Pinpoint the cell where the given text exists, returning its (x, y) midpoint coordinate. 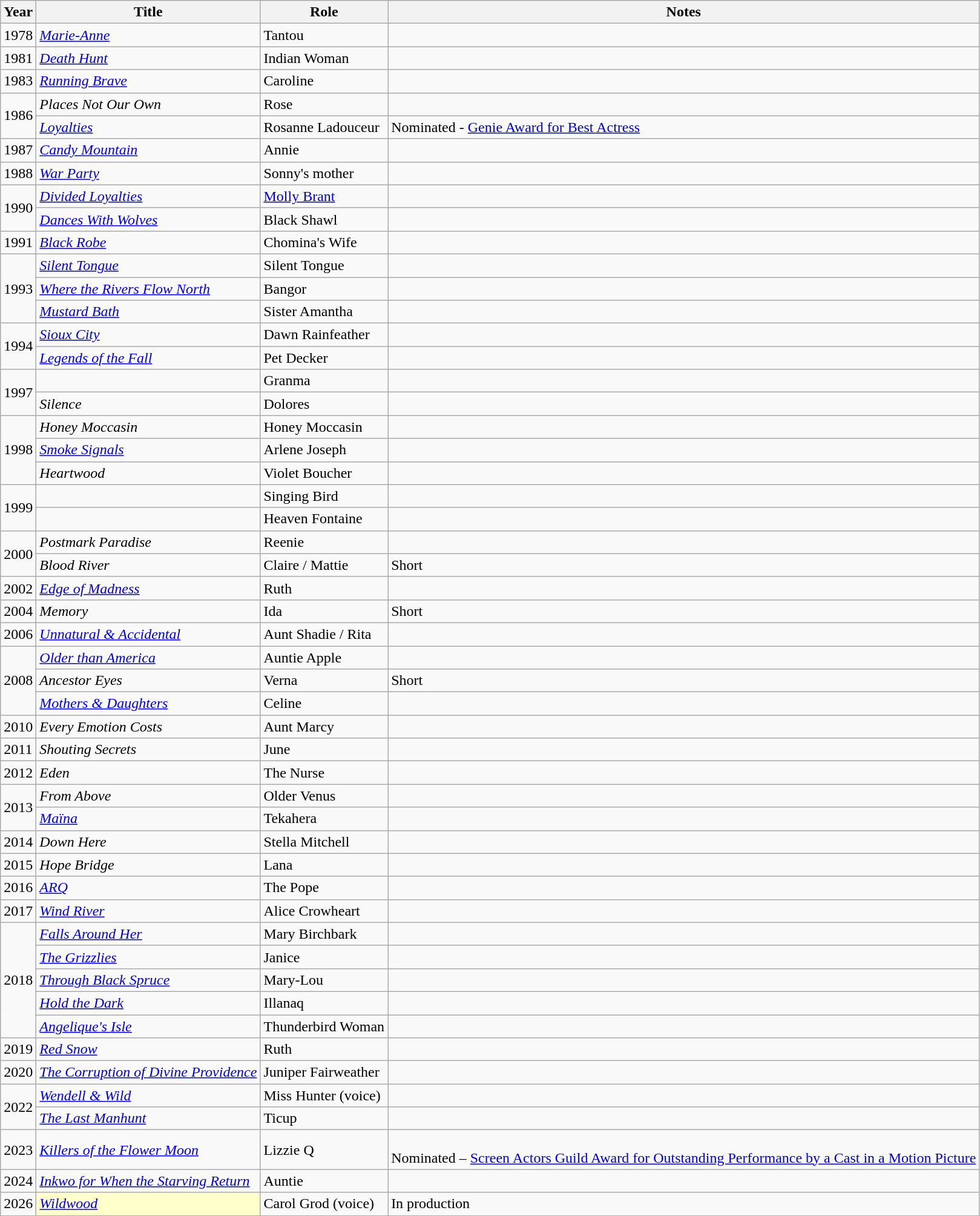
Eden (148, 773)
1981 (18, 58)
Miss Hunter (voice) (324, 1095)
Singing Bird (324, 496)
The Pope (324, 888)
Through Black Spruce (148, 980)
Places Not Our Own (148, 104)
1988 (18, 173)
Auntie Apple (324, 657)
Sonny's mother (324, 173)
Maïna (148, 819)
Unnatural & Accidental (148, 634)
Alice Crowheart (324, 911)
Every Emotion Costs (148, 727)
2013 (18, 807)
From Above (148, 796)
Loyalties (148, 127)
Role (324, 12)
Illanaq (324, 1003)
Annie (324, 150)
1978 (18, 35)
The Grizzlies (148, 957)
1987 (18, 150)
Mary-Lou (324, 980)
2011 (18, 750)
2019 (18, 1049)
2002 (18, 588)
Sioux City (148, 335)
1990 (18, 208)
Hold the Dark (148, 1003)
Wind River (148, 911)
Hope Bridge (148, 865)
The Last Manhunt (148, 1119)
2000 (18, 553)
Blood River (148, 565)
Tantou (324, 35)
Ticup (324, 1119)
Inkwo for When the Starving Return (148, 1181)
Older than America (148, 657)
Death Hunt (148, 58)
Rose (324, 104)
Granma (324, 381)
Nominated - Genie Award for Best Actress (684, 127)
Lana (324, 865)
Pet Decker (324, 358)
Chomina's Wife (324, 242)
Caroline (324, 81)
Wendell & Wild (148, 1095)
Marie-Anne (148, 35)
Divided Loyalties (148, 196)
The Corruption of Divine Providence (148, 1072)
Bangor (324, 289)
Red Snow (148, 1049)
2017 (18, 911)
2024 (18, 1181)
Indian Woman (324, 58)
2022 (18, 1107)
1991 (18, 242)
Black Robe (148, 242)
2012 (18, 773)
Candy Mountain (148, 150)
Heaven Fontaine (324, 519)
Verna (324, 681)
Running Brave (148, 81)
2004 (18, 611)
2014 (18, 842)
Thunderbird Woman (324, 1026)
Aunt Marcy (324, 727)
Mustard Bath (148, 312)
Molly Brant (324, 196)
War Party (148, 173)
1994 (18, 346)
Nominated – Screen Actors Guild Award for Outstanding Performance by a Cast in a Motion Picture (684, 1149)
1983 (18, 81)
Mary Birchbark (324, 934)
1998 (18, 450)
1993 (18, 288)
Lizzie Q (324, 1149)
Memory (148, 611)
Year (18, 12)
2006 (18, 634)
Shouting Secrets (148, 750)
Aunt Shadie / Rita (324, 634)
Black Shawl (324, 219)
1986 (18, 116)
Celine (324, 704)
Silence (148, 404)
The Nurse (324, 773)
Ida (324, 611)
Killers of the Flower Moon (148, 1149)
Sister Amantha (324, 312)
Older Venus (324, 796)
Heartwood (148, 473)
2018 (18, 980)
Wildwood (148, 1204)
Rosanne Ladouceur (324, 127)
Where the Rivers Flow North (148, 289)
Dawn Rainfeather (324, 335)
Stella Mitchell (324, 842)
2016 (18, 888)
Down Here (148, 842)
Smoke Signals (148, 450)
ARQ (148, 888)
1997 (18, 392)
Reenie (324, 542)
2020 (18, 1072)
Claire / Mattie (324, 565)
Juniper Fairweather (324, 1072)
Edge of Madness (148, 588)
2008 (18, 680)
Postmark Paradise (148, 542)
Auntie (324, 1181)
Tekahera (324, 819)
In production (684, 1204)
Title (148, 12)
Carol Grod (voice) (324, 1204)
June (324, 750)
Dolores (324, 404)
Janice (324, 957)
2023 (18, 1149)
Ancestor Eyes (148, 681)
Angelique's Isle (148, 1026)
2026 (18, 1204)
1999 (18, 507)
Arlene Joseph (324, 450)
Dances With Wolves (148, 219)
Falls Around Her (148, 934)
Violet Boucher (324, 473)
Legends of the Fall (148, 358)
2010 (18, 727)
Notes (684, 12)
Mothers & Daughters (148, 704)
2015 (18, 865)
